Capture the cell that displays the provided text and extract its [X, Y] central coordinate. 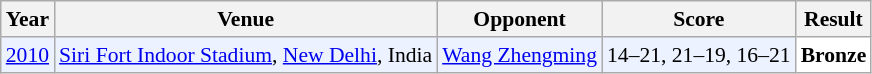
Opponent [520, 19]
Year [28, 19]
14–21, 21–19, 16–21 [699, 55]
Wang Zhengming [520, 55]
Bronze [834, 55]
Siri Fort Indoor Stadium, New Delhi, India [246, 55]
Venue [246, 19]
Score [699, 19]
Result [834, 19]
2010 [28, 55]
